Return [x, y] of the center of cell containing provided text 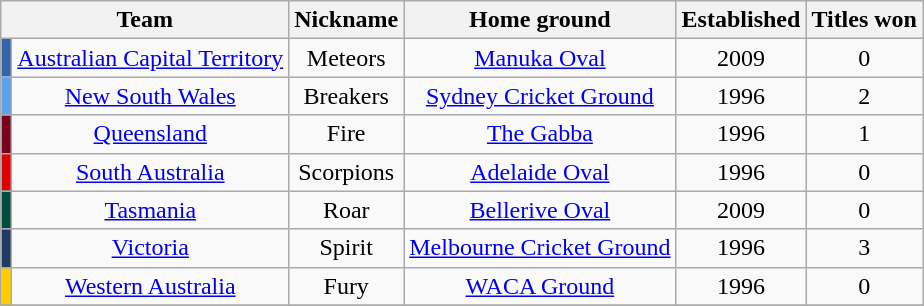
New South Wales [150, 96]
Fury [346, 286]
2 [864, 96]
WACA Ground [540, 286]
Spirit [346, 248]
Breakers [346, 96]
Australian Capital Territory [150, 58]
Roar [346, 210]
Established [741, 20]
Western Australia [150, 286]
1 [864, 134]
Sydney Cricket Ground [540, 96]
Meteors [346, 58]
Titles won [864, 20]
Scorpions [346, 172]
Victoria [150, 248]
The Gabba [540, 134]
Home ground [540, 20]
Melbourne Cricket Ground [540, 248]
3 [864, 248]
Nickname [346, 20]
Queensland [150, 134]
Team [145, 20]
Manuka Oval [540, 58]
Fire [346, 134]
Bellerive Oval [540, 210]
Tasmania [150, 210]
Adelaide Oval [540, 172]
South Australia [150, 172]
